Scan for the cell matching the given text and deliver its [x, y] coordinate at center. 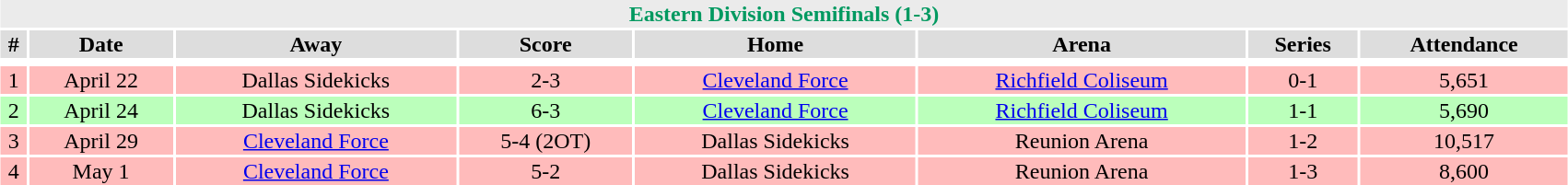
3 [14, 141]
5-4 (2OT) [545, 141]
April 22 [101, 80]
April 29 [101, 141]
2-3 [545, 80]
Score [545, 44]
Date [101, 44]
1-2 [1303, 141]
6-3 [545, 110]
0-1 [1303, 80]
5,651 [1464, 80]
April 24 [101, 110]
1-3 [1303, 171]
Eastern Division Semifinals (1-3) [784, 14]
Attendance [1464, 44]
May 1 [101, 171]
10,517 [1464, 141]
4 [14, 171]
Home [776, 44]
1 [14, 80]
2 [14, 110]
# [14, 44]
5,690 [1464, 110]
8,600 [1464, 171]
Series [1303, 44]
1-1 [1303, 110]
5-2 [545, 171]
Away [317, 44]
Arena [1082, 44]
